Return the [X, Y] coordinate for the center point of the cell that contains the specified text.  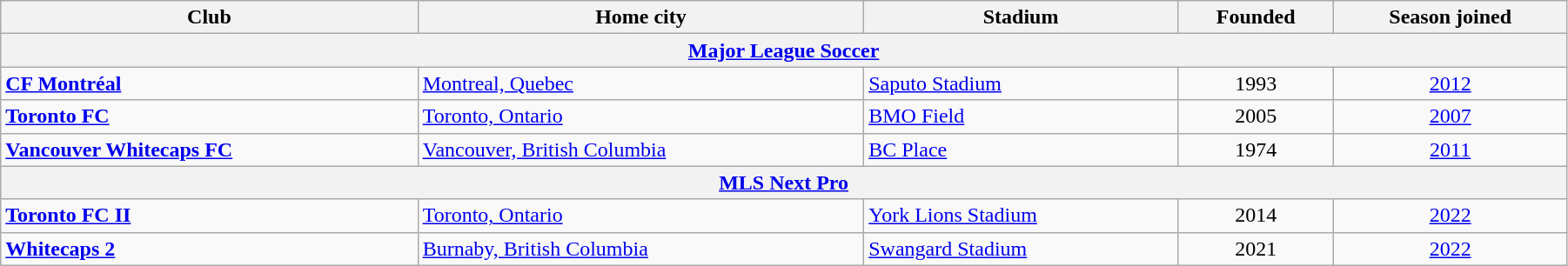
Season joined [1451, 17]
Vancouver Whitecaps FC [209, 150]
Toronto FC II [209, 216]
Swangard Stadium [1022, 249]
MLS Next Pro [784, 183]
Founded [1255, 17]
2021 [1255, 249]
Toronto FC [209, 116]
CF Montréal [209, 83]
2011 [1451, 150]
Stadium [1022, 17]
2012 [1451, 83]
Home city [640, 17]
Whitecaps 2 [209, 249]
BC Place [1022, 150]
Burnaby, British Columbia [640, 249]
1974 [1255, 150]
Montreal, Quebec [640, 83]
2005 [1255, 116]
2007 [1451, 116]
Vancouver, British Columbia [640, 150]
2014 [1255, 216]
1993 [1255, 83]
BMO Field [1022, 116]
York Lions Stadium [1022, 216]
Club [209, 17]
Saputo Stadium [1022, 83]
Major League Soccer [784, 50]
